Find where the given text appears and provide that cell's center as (x, y) coordinate. 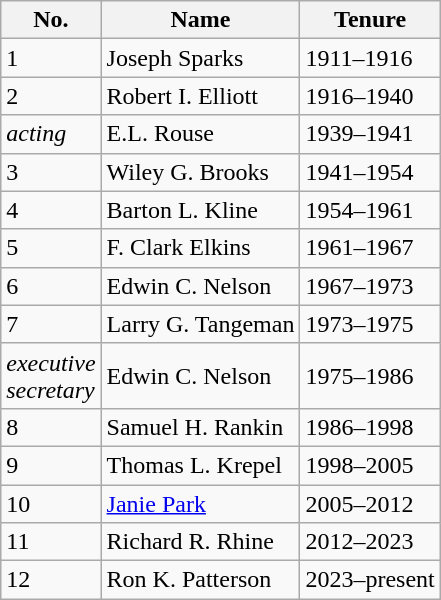
Thomas L. Krepel (200, 465)
No. (51, 20)
2005–2012 (370, 503)
Joseph Sparks (200, 58)
6 (51, 286)
5 (51, 248)
1939–1941 (370, 134)
1 (51, 58)
Wiley G. Brooks (200, 172)
11 (51, 542)
10 (51, 503)
1911–1916 (370, 58)
Name (200, 20)
executivesecretary (51, 376)
2 (51, 96)
1975–1986 (370, 376)
Janie Park (200, 503)
1973–1975 (370, 324)
1954–1961 (370, 210)
1986–1998 (370, 427)
2012–2023 (370, 542)
3 (51, 172)
1916–1940 (370, 96)
7 (51, 324)
8 (51, 427)
Tenure (370, 20)
Robert I. Elliott (200, 96)
E.L. Rouse (200, 134)
1941–1954 (370, 172)
1967–1973 (370, 286)
4 (51, 210)
1961–1967 (370, 248)
F. Clark Elkins (200, 248)
Samuel H. Rankin (200, 427)
acting (51, 134)
2023–present (370, 580)
9 (51, 465)
Richard R. Rhine (200, 542)
1998–2005 (370, 465)
Barton L. Kline (200, 210)
12 (51, 580)
Ron K. Patterson (200, 580)
Larry G. Tangeman (200, 324)
